For the text-containing cell, return its midpoint in (X, Y) coordinate format. 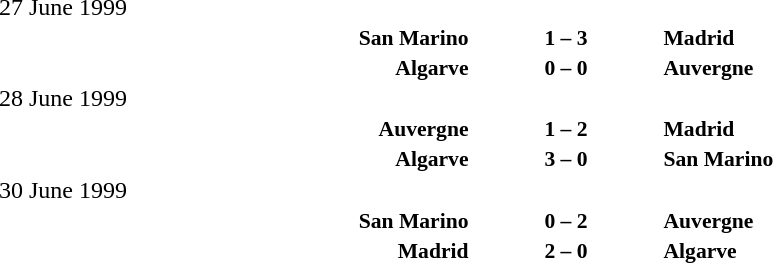
0 – 2 (566, 220)
1 – 3 (566, 38)
1 – 2 (566, 129)
0 – 0 (566, 68)
3 – 0 (566, 159)
